From the cell containing the given text, extract its center point as (X, Y) coordinate. 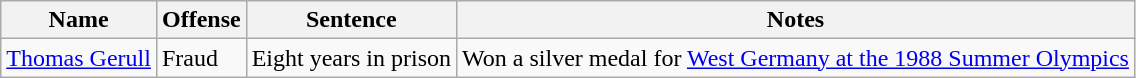
Won a silver medal for West Germany at the 1988 Summer Olympics (796, 58)
Sentence (351, 20)
Fraud (201, 58)
Notes (796, 20)
Thomas Gerull (79, 58)
Eight years in prison (351, 58)
Name (79, 20)
Offense (201, 20)
